Locate the cell with the specified text and output its (X, Y) center coordinate. 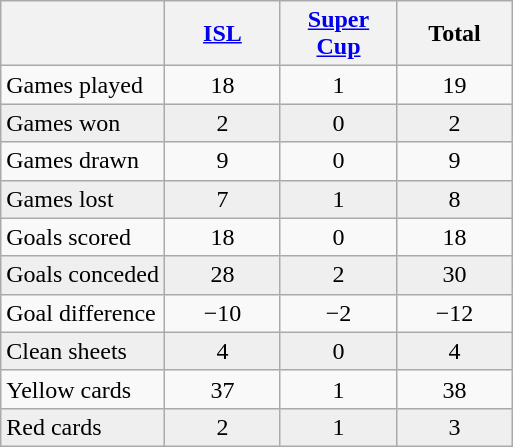
Red cards (83, 427)
Games lost (83, 199)
19 (455, 85)
−12 (455, 313)
−10 (222, 313)
7 (222, 199)
Goals scored (83, 237)
Goal difference (83, 313)
Total (455, 34)
−2 (338, 313)
Clean sheets (83, 351)
3 (455, 427)
Games played (83, 85)
Yellow cards (83, 389)
Games won (83, 123)
38 (455, 389)
28 (222, 275)
8 (455, 199)
Games drawn (83, 161)
37 (222, 389)
30 (455, 275)
Super Cup (338, 34)
ISL (222, 34)
Goals conceded (83, 275)
